Extract the (X, Y) coordinate from the center of the cell holding the provided text.  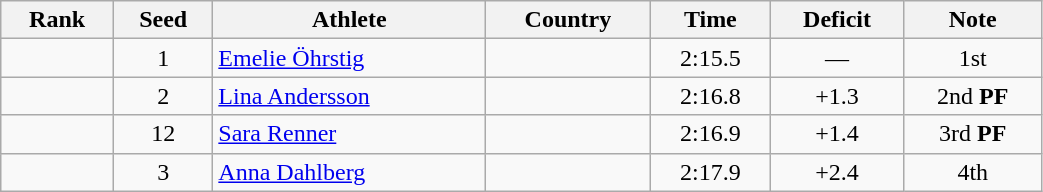
+1.4 (838, 134)
Lina Andersson (350, 96)
Anna Dahlberg (350, 172)
4th (972, 172)
2:16.8 (710, 96)
12 (164, 134)
Sara Renner (350, 134)
1 (164, 58)
Emelie Öhrstig (350, 58)
Seed (164, 20)
3rd PF (972, 134)
2:17.9 (710, 172)
Note (972, 20)
3 (164, 172)
Country (568, 20)
Rank (58, 20)
Athlete (350, 20)
2 (164, 96)
Deficit (838, 20)
2nd PF (972, 96)
— (838, 58)
Time (710, 20)
1st (972, 58)
+2.4 (838, 172)
2:15.5 (710, 58)
2:16.9 (710, 134)
+1.3 (838, 96)
